Return (X, Y) of the center of cell containing provided text 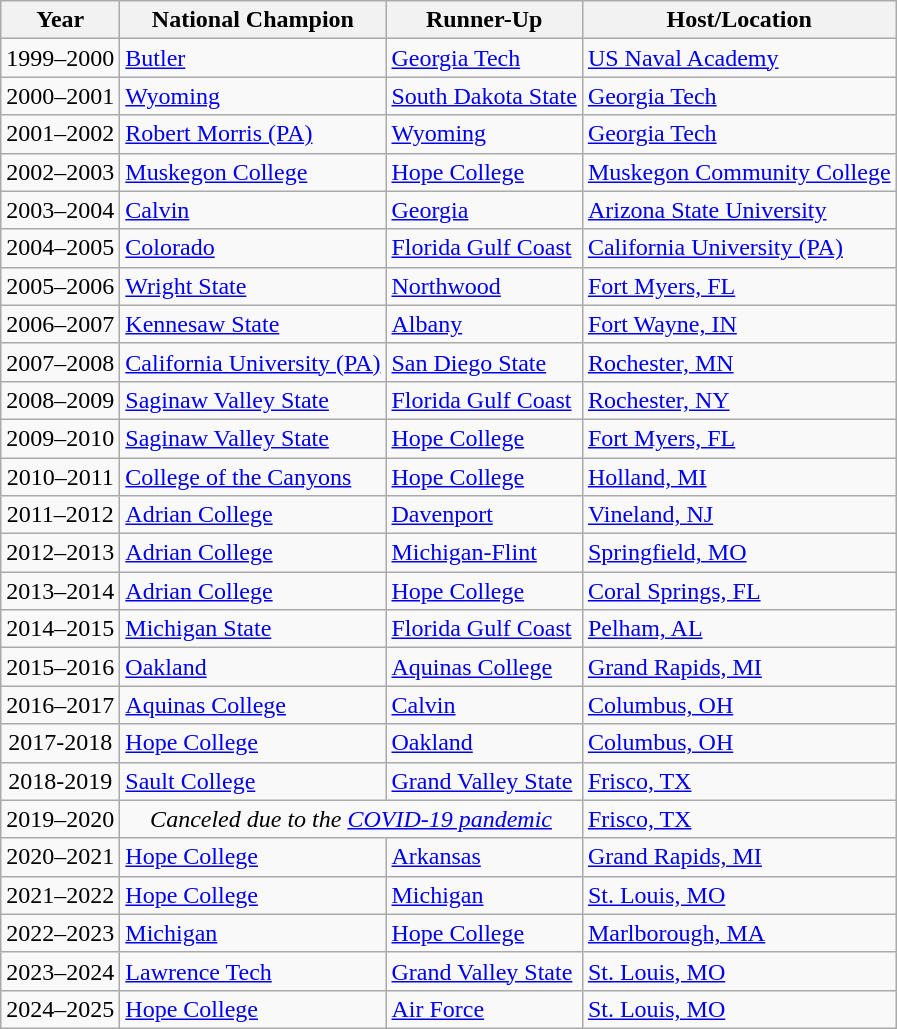
2022–2023 (60, 933)
2017-2018 (60, 743)
Sault College (253, 781)
2018-2019 (60, 781)
Canceled due to the COVID-19 pandemic (352, 819)
2012–2013 (60, 553)
2011–2012 (60, 515)
2007–2008 (60, 362)
Michigan-Flint (484, 553)
2016–2017 (60, 705)
Year (60, 20)
2000–2001 (60, 96)
Rochester, MN (739, 362)
2020–2021 (60, 857)
Butler (253, 58)
2002–2003 (60, 172)
Air Force (484, 1009)
Runner-Up (484, 20)
2014–2015 (60, 629)
2013–2014 (60, 591)
2010–2011 (60, 477)
1999–2000 (60, 58)
2019–2020 (60, 819)
2004–2005 (60, 248)
Davenport (484, 515)
2005–2006 (60, 286)
Robert Morris (PA) (253, 134)
Muskegon College (253, 172)
2024–2025 (60, 1009)
Marlborough, MA (739, 933)
Springfield, MO (739, 553)
Pelham, AL (739, 629)
2008–2009 (60, 400)
Muskegon Community College (739, 172)
2009–2010 (60, 438)
Northwood (484, 286)
2003–2004 (60, 210)
Michigan State (253, 629)
Rochester, NY (739, 400)
Kennesaw State (253, 324)
Fort Wayne, IN (739, 324)
US Naval Academy (739, 58)
Arizona State University (739, 210)
2023–2024 (60, 971)
South Dakota State (484, 96)
2001–2002 (60, 134)
Host/Location (739, 20)
Albany (484, 324)
2015–2016 (60, 667)
2006–2007 (60, 324)
Coral Springs, FL (739, 591)
Vineland, NJ (739, 515)
Colorado (253, 248)
2021–2022 (60, 895)
Arkansas (484, 857)
San Diego State (484, 362)
Georgia (484, 210)
National Champion (253, 20)
College of the Canyons (253, 477)
Wright State (253, 286)
Holland, MI (739, 477)
Lawrence Tech (253, 971)
